For the text-containing cell, return its midpoint in (x, y) coordinate format. 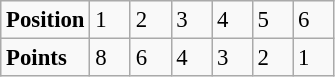
8 (110, 58)
Position (46, 20)
Points (46, 58)
5 (272, 20)
